Pinpoint the cell where the given text exists, returning its (X, Y) midpoint coordinate. 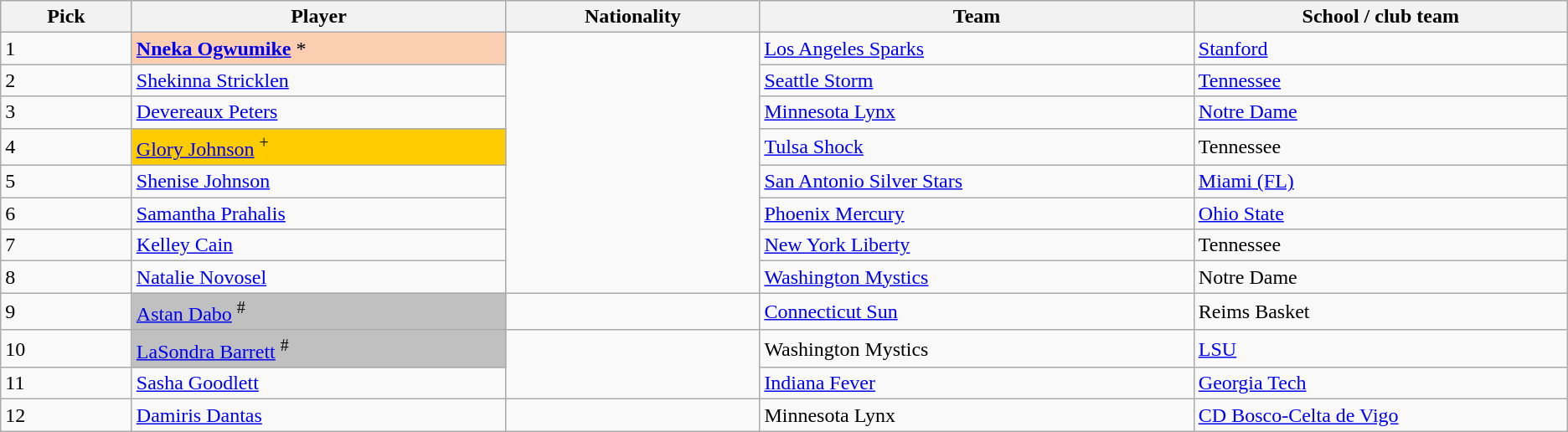
Kelley Cain (318, 245)
Nationality (633, 17)
LaSondra Barrett # (318, 348)
Player (318, 17)
2 (67, 80)
Reims Basket (1380, 311)
Indiana Fever (977, 383)
11 (67, 383)
Tulsa Shock (977, 147)
Ohio State (1380, 213)
Stanford (1380, 49)
1 (67, 49)
Shenise Johnson (318, 182)
Nneka Ogwumike * (318, 49)
Los Angeles Sparks (977, 49)
School / club team (1380, 17)
Astan Dabo # (318, 311)
Samantha Prahalis (318, 213)
7 (67, 245)
8 (67, 277)
LSU (1380, 348)
Devereaux Peters (318, 112)
CD Bosco-Celta de Vigo (1380, 415)
Shekinna Stricklen (318, 80)
Seattle Storm (977, 80)
6 (67, 213)
4 (67, 147)
San Antonio Silver Stars (977, 182)
New York Liberty (977, 245)
9 (67, 311)
12 (67, 415)
Sasha Goodlett (318, 383)
Team (977, 17)
5 (67, 182)
Natalie Novosel (318, 277)
Glory Johnson + (318, 147)
3 (67, 112)
10 (67, 348)
Connecticut Sun (977, 311)
Georgia Tech (1380, 383)
Pick (67, 17)
Phoenix Mercury (977, 213)
Miami (FL) (1380, 182)
Damiris Dantas (318, 415)
